For the text-containing cell, return its midpoint in [X, Y] coordinate format. 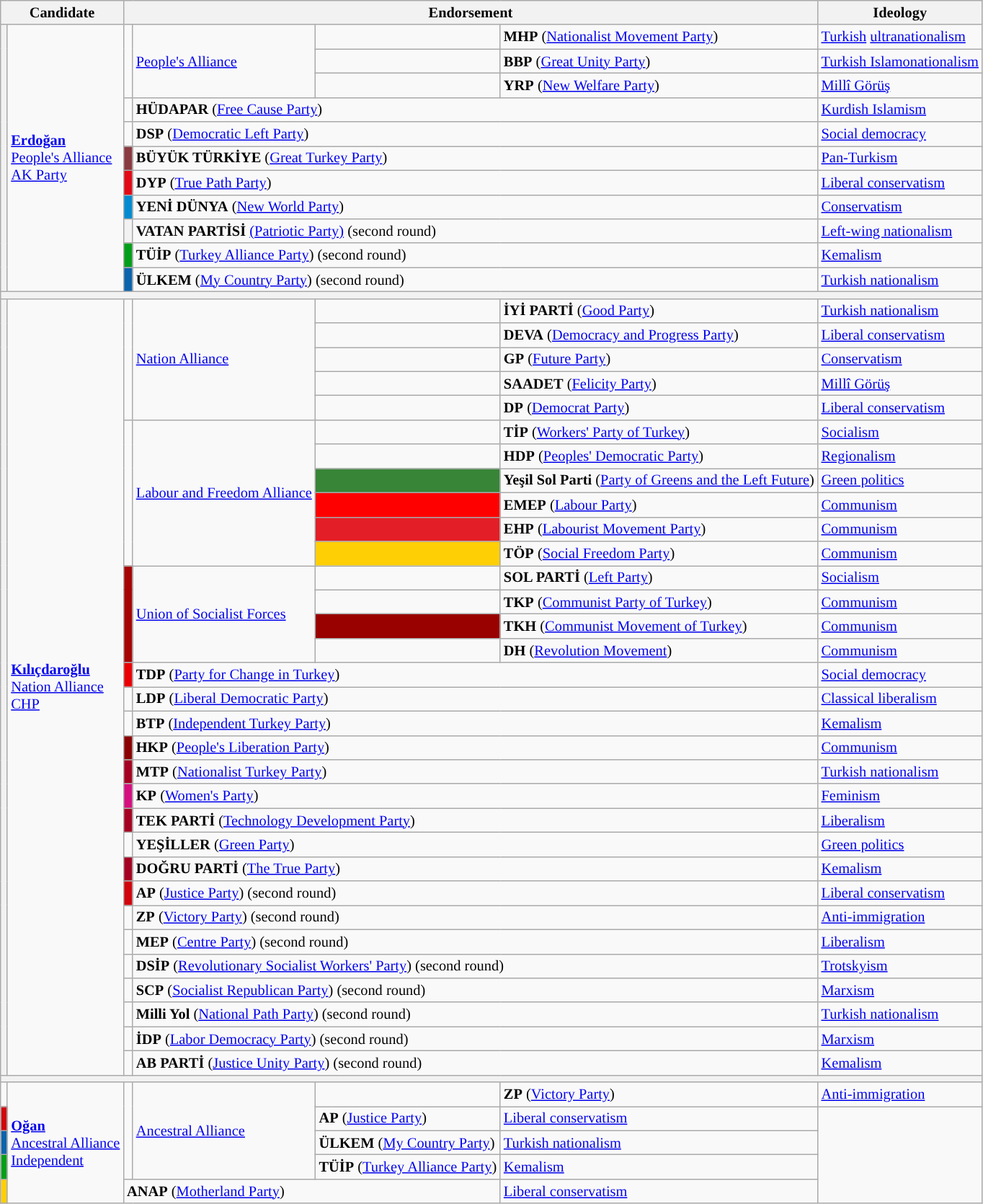
Milli Yol (National Path Party) (second round) [476, 1014]
Labour and Freedom Alliance [224, 492]
TKP (Communist Party of Turkey) [659, 602]
İDP (Labor Democracy Party) (second round) [476, 1039]
Pan-Turkism [900, 158]
HÜDAPAR (Free Cause Party) [476, 110]
KılıçdaroğluNation AllianceCHP [65, 686]
GP (Future Party) [659, 359]
EHP (Labourist Movement Party) [659, 529]
ANAP (Motherland Party) [311, 1191]
İYİ PARTİ (Good Party) [659, 311]
MTP (Nationalist Turkey Party) [476, 771]
BTP (Independent Turkey Party) [476, 723]
SCP (Socialist Republican Party) (second round) [476, 990]
EMEP (Labour Party) [659, 505]
Union of Socialist Forces [224, 614]
Turkish Islamonationalism [900, 61]
ZP (Victory Party) (second round) [476, 917]
OğanAncestral AllianceIndependent [65, 1143]
BÜYÜK TÜRKİYE (Great Turkey Party) [476, 158]
TÖP (Social Freedom Party) [659, 553]
TKH (Communist Movement of Turkey) [659, 626]
AP (Justice Party) (second round) [476, 893]
TÜİP (Turkey Alliance Party) (second round) [476, 255]
KP (Women's Party) [476, 796]
ZP (Victory Party) [659, 1094]
TİP (Workers' Party of Turkey) [659, 432]
TÜİP (Turkey Alliance Party) [408, 1167]
BBP (Great Unity Party) [659, 61]
Kurdish Islamism [900, 110]
Turkish ultranationalism [900, 37]
MHP (Nationalist Movement Party) [659, 37]
DH (Revolution Movement) [659, 650]
DYP (True Path Party) [476, 182]
DP (Democrat Party) [659, 407]
MEP (Centre Party) (second round) [476, 942]
YRP (New Welfare Party) [659, 85]
AP (Justice Party) [408, 1118]
LDP (Liberal Democratic Party) [476, 699]
ÜLKEM (My Country Party) [408, 1143]
Regionalism [900, 456]
HKP (People's Liberation Party) [476, 748]
DOĞRU PARTİ (The True Party) [476, 869]
Trotskyism [900, 966]
People's Alliance [224, 61]
ErdoğanPeople's AllianceAK Party [65, 158]
DEVA (Democracy and Progress Party) [659, 335]
ÜLKEM (My Country Party) (second round) [476, 280]
YENİ DÜNYA (New World Party) [476, 207]
DSİP (Revolutionary Socialist Workers' Party) (second round) [476, 966]
Left-wing nationalism [900, 231]
Ideology [900, 12]
Nation Alliance [224, 359]
Feminism [900, 796]
Ancestral Alliance [224, 1130]
Classical liberalism [900, 699]
VATAN PARTİSİ (Patriotic Party) (second round) [476, 231]
AB PARTİ (Justice Unity Party) (second round) [476, 1063]
TEK PARTİ (Technology Development Party) [476, 820]
HDP (Peoples' Democratic Party) [659, 456]
SAADET (Felicity Party) [659, 384]
DSP (Democratic Left Party) [476, 134]
SOL PARTİ (Left Party) [659, 577]
Endorsement [470, 12]
Yeşil Sol Parti (Party of Greens and the Left Future) [659, 480]
YEŞİLLER (Green Party) [476, 844]
TDP (Party for Change in Turkey) [476, 675]
Candidate [62, 12]
